For the text-containing cell, return its midpoint in (x, y) coordinate format. 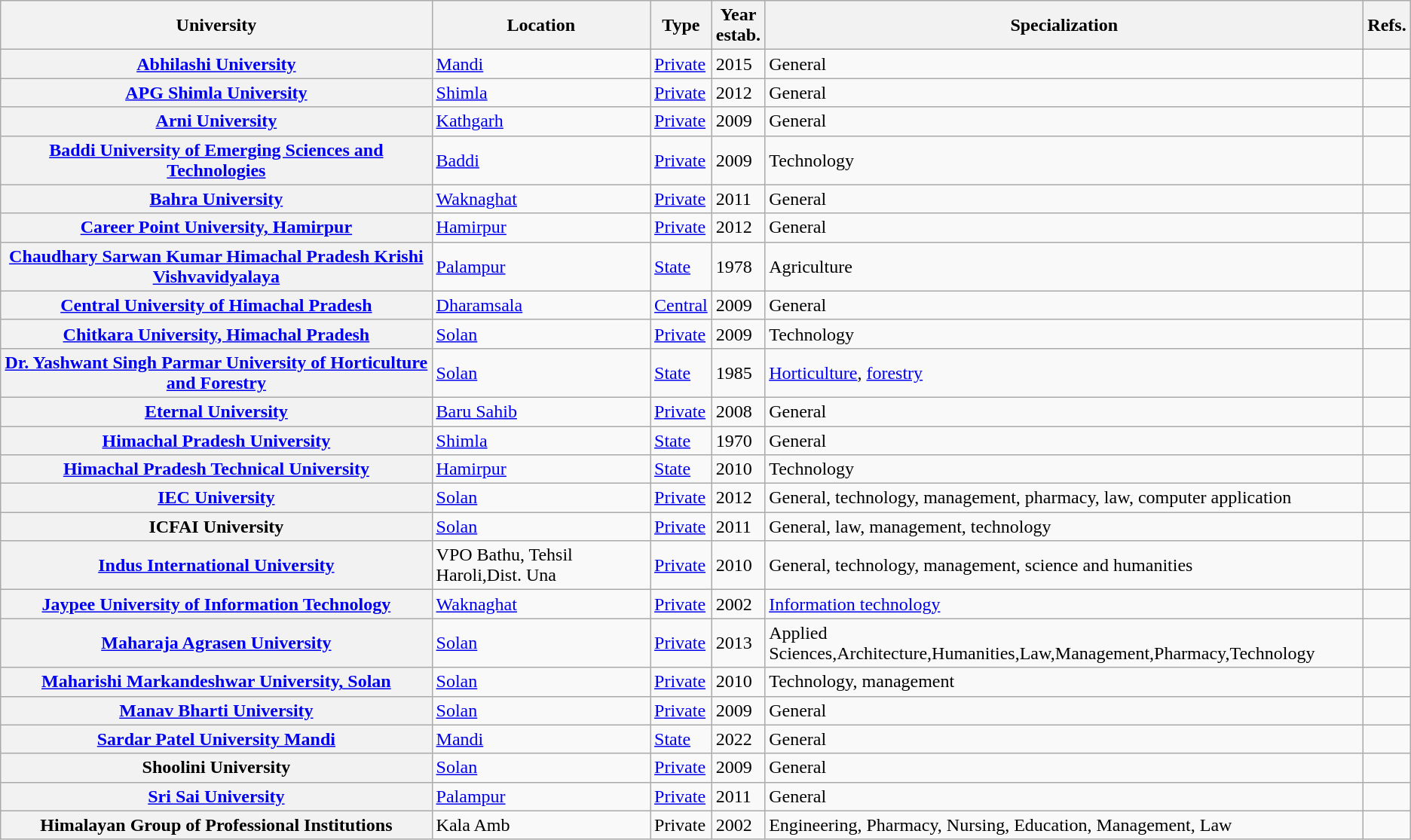
2022 (738, 739)
Refs. (1387, 26)
Central University of Himachal Pradesh (216, 305)
1985 (738, 372)
Baddi (541, 160)
Chaudhary Sarwan Kumar Himachal Pradesh Krishi Vishvavidyalaya (216, 267)
Applied Sciences,Architecture,Humanities,Law,Management,Pharmacy,Technology (1064, 643)
Indus International University (216, 565)
Himachal Pradesh University (216, 441)
Abhilashi University (216, 64)
Manav Bharti University (216, 710)
Central (681, 305)
Kathgarh (541, 121)
Bahra University (216, 199)
1978 (738, 267)
2008 (738, 411)
1970 (738, 441)
APG Shimla University (216, 93)
Kala Amb (541, 825)
IEC University (216, 498)
Jaypee University of Information Technology (216, 604)
Shoolini University (216, 768)
Engineering, Pharmacy, Nursing, Education, Management, Law (1064, 825)
Baddi University of Emerging Sciences and Technologies (216, 160)
Eternal University (216, 411)
Himachal Pradesh Technical University (216, 469)
Yearestab. (738, 26)
Sardar Patel University Mandi (216, 739)
University (216, 26)
Maharishi Markandeshwar University, Solan (216, 682)
Dharamsala (541, 305)
2015 (738, 64)
Sri Sai University (216, 796)
Himalayan Group of Professional Institutions (216, 825)
Chitkara University, Himachal Pradesh (216, 334)
Arni University (216, 121)
Type (681, 26)
Maharaja Agrasen University (216, 643)
Baru Sahib (541, 411)
Specialization (1064, 26)
VPO Bathu, Tehsil Haroli,Dist. Una (541, 565)
Dr. Yashwant Singh Parmar University of Horticulture and Forestry (216, 372)
General, technology, management, pharmacy, law, computer application (1064, 498)
2013 (738, 643)
General, law, management, technology (1064, 527)
Career Point University, Hamirpur (216, 228)
Location (541, 26)
Agriculture (1064, 267)
General, technology, management, science and humanities (1064, 565)
Horticulture, forestry (1064, 372)
Information technology (1064, 604)
Technology, management (1064, 682)
ICFAI University (216, 527)
